From the cell containing the given text, extract its center point as (X, Y) coordinate. 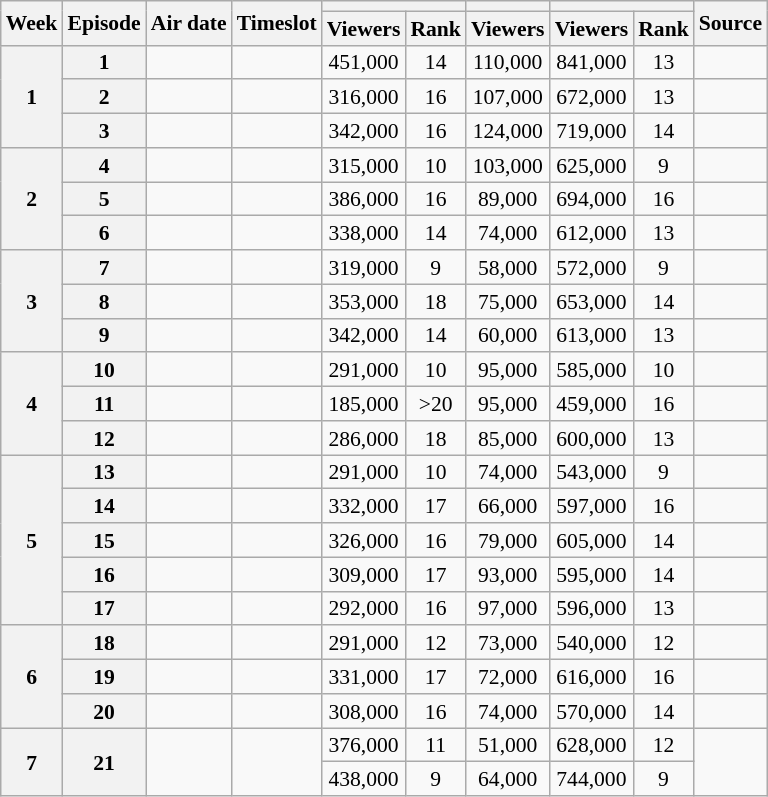
613,000 (592, 335)
315,000 (364, 165)
719,000 (592, 131)
596,000 (592, 608)
Week (32, 23)
286,000 (364, 438)
625,000 (592, 165)
107,000 (508, 97)
64,000 (508, 779)
292,000 (364, 608)
672,000 (592, 97)
543,000 (592, 472)
332,000 (364, 506)
73,000 (508, 643)
744,000 (592, 779)
605,000 (592, 540)
600,000 (592, 438)
103,000 (508, 165)
694,000 (592, 199)
Source (730, 23)
353,000 (364, 301)
597,000 (592, 506)
338,000 (364, 233)
309,000 (364, 574)
66,000 (508, 506)
21 (104, 762)
612,000 (592, 233)
185,000 (364, 404)
19 (104, 677)
316,000 (364, 97)
79,000 (508, 540)
386,000 (364, 199)
Timeslot (277, 23)
93,000 (508, 574)
376,000 (364, 745)
628,000 (592, 745)
75,000 (508, 301)
459,000 (592, 404)
>20 (436, 404)
331,000 (364, 677)
616,000 (592, 677)
58,000 (508, 267)
97,000 (508, 608)
Episode (104, 23)
8 (104, 301)
15 (104, 540)
451,000 (364, 62)
319,000 (364, 267)
124,000 (508, 131)
438,000 (364, 779)
653,000 (592, 301)
570,000 (592, 711)
595,000 (592, 574)
20 (104, 711)
72,000 (508, 677)
60,000 (508, 335)
51,000 (508, 745)
89,000 (508, 199)
572,000 (592, 267)
110,000 (508, 62)
841,000 (592, 62)
540,000 (592, 643)
326,000 (364, 540)
585,000 (592, 370)
85,000 (508, 438)
308,000 (364, 711)
Air date (189, 23)
